For the text-containing cell, return its midpoint in (x, y) coordinate format. 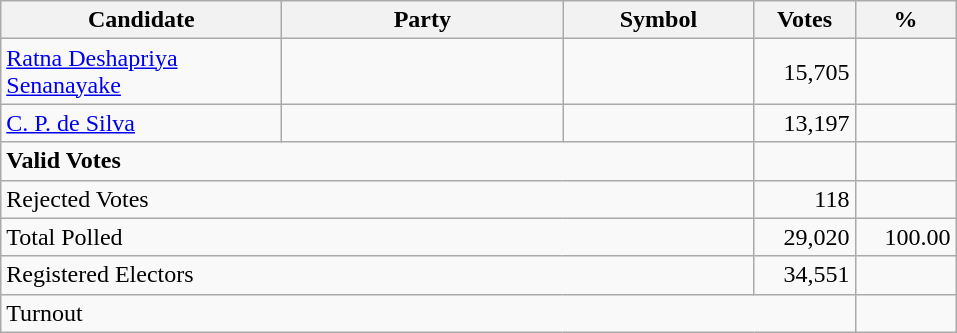
Rejected Votes (378, 199)
15,705 (804, 72)
C. P. de Silva (142, 123)
34,551 (804, 275)
118 (804, 199)
29,020 (804, 237)
Symbol (658, 20)
13,197 (804, 123)
Registered Electors (378, 275)
% (906, 20)
Ratna Deshapriya Senanayake (142, 72)
Candidate (142, 20)
Turnout (428, 313)
100.00 (906, 237)
Votes (804, 20)
Valid Votes (378, 161)
Total Polled (378, 237)
Party (422, 20)
